Detect which cell encompasses the target text, then output its [X, Y] center coordinate. 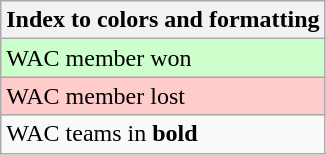
WAC teams in bold [163, 134]
Index to colors and formatting [163, 20]
WAC member won [163, 58]
WAC member lost [163, 96]
